Search for the cell housing the specified text and yield its [X, Y] center coordinate. 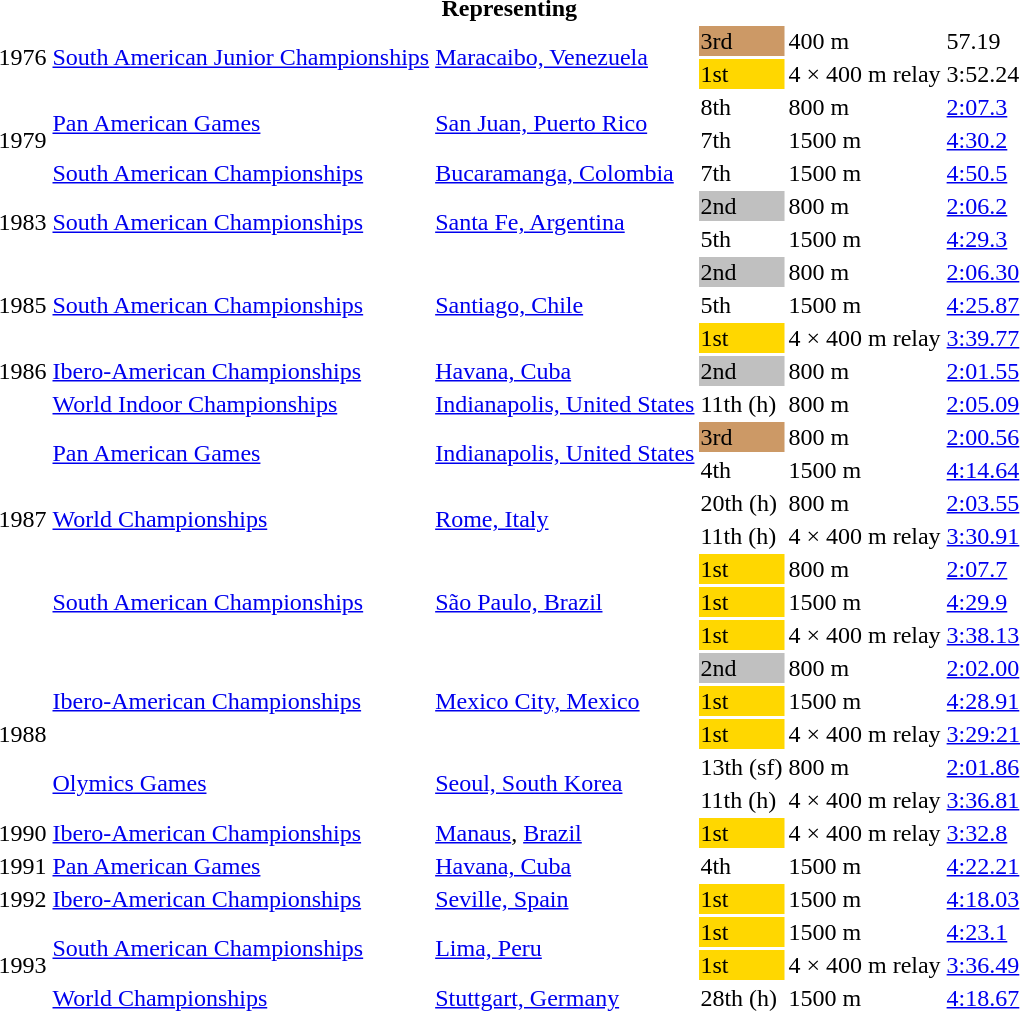
Bucaramanga, Colombia [565, 173]
São Paulo, Brazil [565, 602]
World Indoor Championships [241, 404]
World Championships [241, 520]
Santa Fe, Argentina [565, 222]
South American Junior Championships [241, 58]
20th (h) [742, 503]
Maracaibo, Venezuela [565, 58]
Seville, Spain [565, 899]
Santiago, Chile [565, 305]
8th [742, 107]
400 m [864, 41]
Mexico City, Mexico [565, 701]
13th (sf) [742, 767]
Manaus, Brazil [565, 833]
Rome, Italy [565, 520]
Olymics Games [241, 784]
Lima, Peru [565, 948]
San Juan, Puerto Rico [565, 124]
Seoul, South Korea [565, 784]
